Provide the (x, y) coordinate of the cell's center where the given text is located.  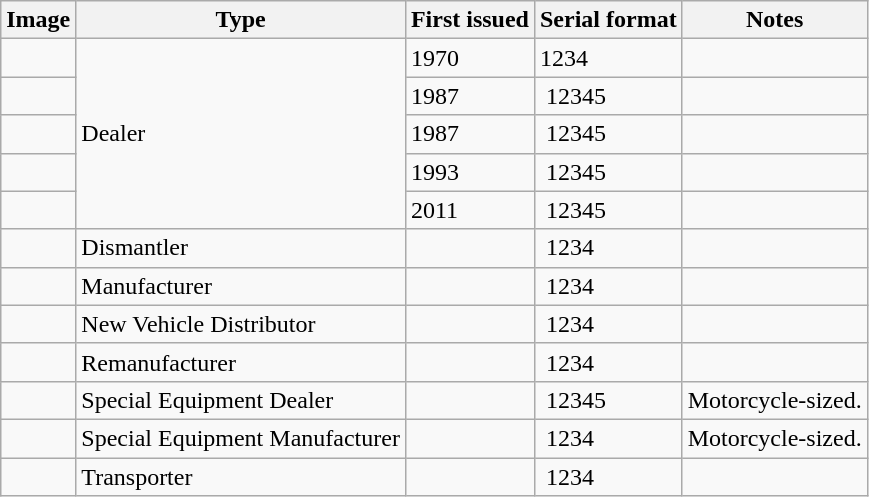
Transporter (241, 477)
1970 (470, 58)
Image (38, 20)
Dealer (241, 134)
First issued (470, 20)
Special Equipment Manufacturer (241, 438)
Dismantler (241, 248)
Type (241, 20)
2011 (470, 210)
Manufacturer (241, 286)
Special Equipment Dealer (241, 400)
Notes (774, 20)
Serial format (608, 20)
Remanufacturer (241, 362)
1993 (470, 172)
New Vehicle Distributor (241, 324)
